From the cell containing the given text, extract its center point as (x, y) coordinate. 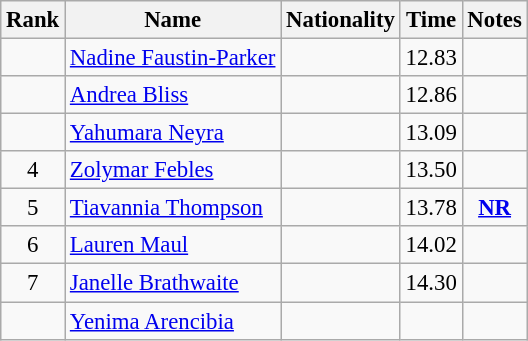
Nadine Faustin-Parker (173, 58)
Andrea Bliss (173, 95)
Nationality (340, 20)
Notes (494, 20)
Janelle Brathwaite (173, 283)
Yahumara Neyra (173, 133)
6 (33, 245)
Zolymar Febles (173, 170)
Lauren Maul (173, 245)
13.09 (431, 133)
Tiavannia Thompson (173, 208)
7 (33, 283)
12.83 (431, 58)
14.02 (431, 245)
Rank (33, 20)
13.78 (431, 208)
14.30 (431, 283)
Name (173, 20)
5 (33, 208)
4 (33, 170)
NR (494, 208)
13.50 (431, 170)
12.86 (431, 95)
Time (431, 20)
Yenima Arencibia (173, 321)
